Identify which cell holds the provided text, then report its [X, Y] central coordinate. 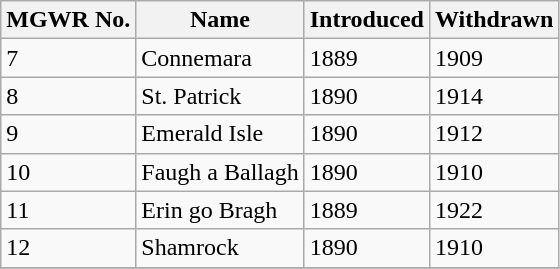
St. Patrick [220, 96]
Withdrawn [494, 20]
7 [68, 58]
1909 [494, 58]
11 [68, 210]
1912 [494, 134]
Connemara [220, 58]
8 [68, 96]
Emerald Isle [220, 134]
10 [68, 172]
1922 [494, 210]
Name [220, 20]
Faugh a Ballagh [220, 172]
9 [68, 134]
12 [68, 248]
Introduced [366, 20]
Shamrock [220, 248]
Erin go Bragh [220, 210]
MGWR No. [68, 20]
1914 [494, 96]
